Extract the [x, y] coordinate from the center of the cell holding the provided text.  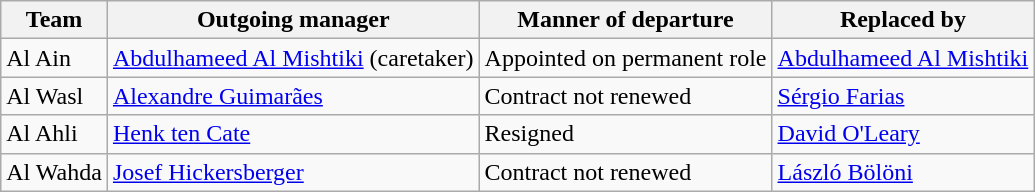
Outgoing manager [293, 20]
Sérgio Farias [903, 96]
Resigned [626, 134]
Manner of departure [626, 20]
Replaced by [903, 20]
László Bölöni [903, 172]
Appointed on permanent role [626, 58]
Henk ten Cate [293, 134]
Al Wasl [54, 96]
Abdulhameed Al Mishtiki (caretaker) [293, 58]
David O'Leary [903, 134]
Al Wahda [54, 172]
Abdulhameed Al Mishtiki [903, 58]
Al Ahli [54, 134]
Josef Hickersberger [293, 172]
Alexandre Guimarães [293, 96]
Team [54, 20]
Al Ain [54, 58]
